Search for the cell housing the specified text and yield its (x, y) center coordinate. 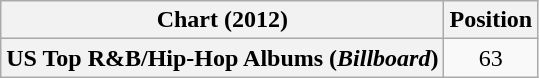
Chart (2012) (222, 20)
63 (491, 58)
Position (491, 20)
US Top R&B/Hip-Hop Albums (Billboard) (222, 58)
